Identify which cell holds the provided text, then report its [X, Y] central coordinate. 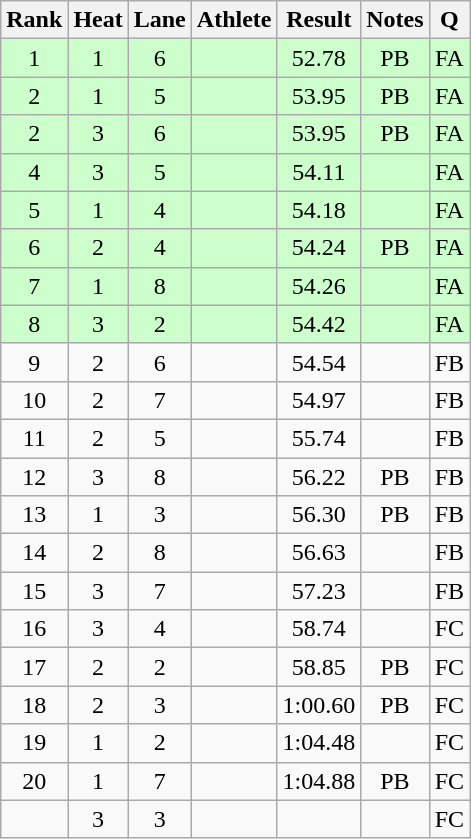
17 [34, 667]
55.74 [319, 438]
1:04.88 [319, 781]
57.23 [319, 591]
Q [449, 20]
58.74 [319, 629]
9 [34, 362]
54.24 [319, 248]
18 [34, 705]
54.11 [319, 172]
56.30 [319, 515]
Rank [34, 20]
52.78 [319, 58]
54.97 [319, 400]
13 [34, 515]
10 [34, 400]
16 [34, 629]
54.18 [319, 210]
56.63 [319, 553]
58.85 [319, 667]
Notes [395, 20]
1:00.60 [319, 705]
Lane [160, 20]
56.22 [319, 477]
Result [319, 20]
Heat [98, 20]
54.42 [319, 324]
54.26 [319, 286]
20 [34, 781]
11 [34, 438]
12 [34, 477]
19 [34, 743]
15 [34, 591]
54.54 [319, 362]
14 [34, 553]
Athlete [234, 20]
1:04.48 [319, 743]
